Identify which cell holds the provided text, then report its [X, Y] central coordinate. 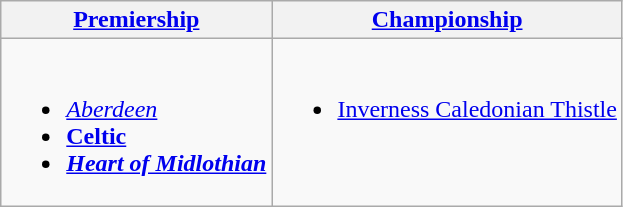
Inverness Caledonian Thistle [448, 122]
AberdeenCelticHeart of Midlothian [136, 122]
Championship [448, 20]
Premiership [136, 20]
